Return (X, Y) of the center of cell containing provided text 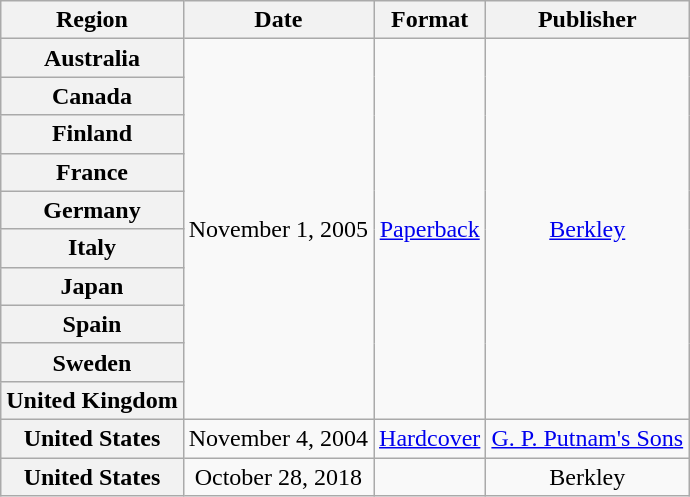
Sweden (92, 362)
Paperback (430, 230)
France (92, 172)
November 4, 2004 (278, 438)
Australia (92, 58)
Japan (92, 286)
October 28, 2018 (278, 477)
Canada (92, 96)
Italy (92, 248)
Publisher (588, 20)
November 1, 2005 (278, 230)
United Kingdom (92, 400)
Date (278, 20)
Format (430, 20)
Finland (92, 134)
Germany (92, 210)
G. P. Putnam's Sons (588, 438)
Region (92, 20)
Spain (92, 324)
Hardcover (430, 438)
